Scan for the cell matching the given text and deliver its [X, Y] coordinate at center. 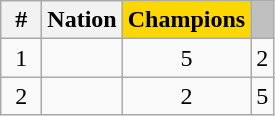
Champions [186, 20]
Nation [82, 20]
# [22, 20]
1 [22, 58]
